Pinpoint the cell where the given text exists, returning its [X, Y] midpoint coordinate. 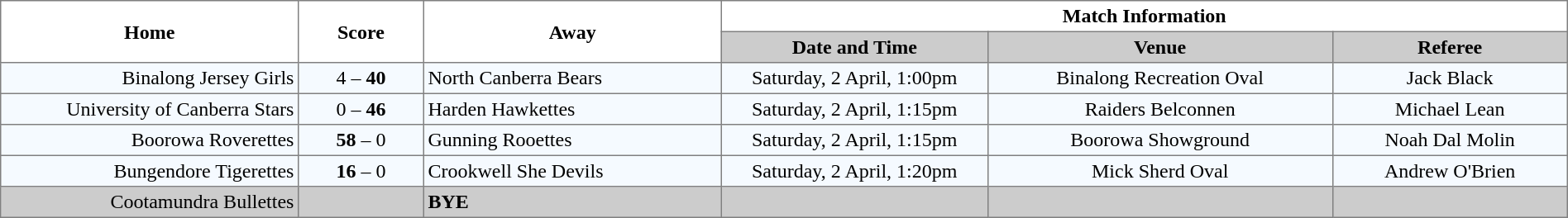
North Canberra Bears [572, 78]
Mick Sherd Oval [1159, 171]
Match Information [1145, 17]
University of Canberra Stars [150, 109]
Cootamundra Bullettes [150, 202]
Saturday, 2 April, 1:20pm [854, 171]
Noah Dal Molin [1450, 140]
Gunning Rooettes [572, 140]
BYE [572, 202]
Michael Lean [1450, 109]
Score [361, 31]
Venue [1159, 47]
Date and Time [854, 47]
Andrew O'Brien [1450, 171]
Away [572, 31]
Saturday, 2 April, 1:00pm [854, 78]
58 – 0 [361, 140]
Referee [1450, 47]
Raiders Belconnen [1159, 109]
16 – 0 [361, 171]
Jack Black [1450, 78]
Boorowa Roverettes [150, 140]
Harden Hawkettes [572, 109]
0 – 46 [361, 109]
Binalong Jersey Girls [150, 78]
Bungendore Tigerettes [150, 171]
Crookwell She Devils [572, 171]
4 – 40 [361, 78]
Home [150, 31]
Binalong Recreation Oval [1159, 78]
Boorowa Showground [1159, 140]
